Pinpoint the cell where the given text exists, returning its (x, y) midpoint coordinate. 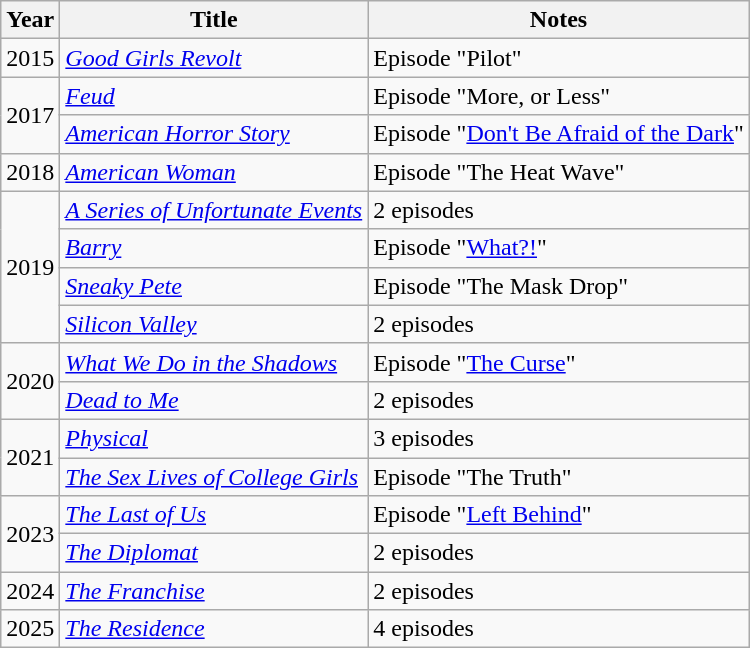
2023 (30, 534)
2018 (30, 172)
2019 (30, 267)
Notes (559, 20)
2021 (30, 457)
2025 (30, 629)
4 episodes (559, 629)
Physical (214, 438)
Episode "The Truth" (559, 477)
American Horror Story (214, 134)
Episode "The Curse" (559, 362)
The Last of Us (214, 515)
2024 (30, 591)
2020 (30, 381)
A Series of Unfortunate Events (214, 210)
Barry (214, 248)
2017 (30, 115)
Episode "Pilot" (559, 58)
The Sex Lives of College Girls (214, 477)
Title (214, 20)
Feud (214, 96)
Sneaky Pete (214, 286)
Silicon Valley (214, 324)
The Residence (214, 629)
Episode "The Heat Wave" (559, 172)
What We Do in the Shadows (214, 362)
The Franchise (214, 591)
Year (30, 20)
Episode "What?!" (559, 248)
Episode "Don't Be Afraid of the Dark" (559, 134)
Episode "More, or Less" (559, 96)
The Diplomat (214, 553)
Episode "The Mask Drop" (559, 286)
3 episodes (559, 438)
Episode "Left Behind" (559, 515)
American Woman (214, 172)
Good Girls Revolt (214, 58)
2015 (30, 58)
Dead to Me (214, 400)
